Search for the cell housing the specified text and yield its [X, Y] center coordinate. 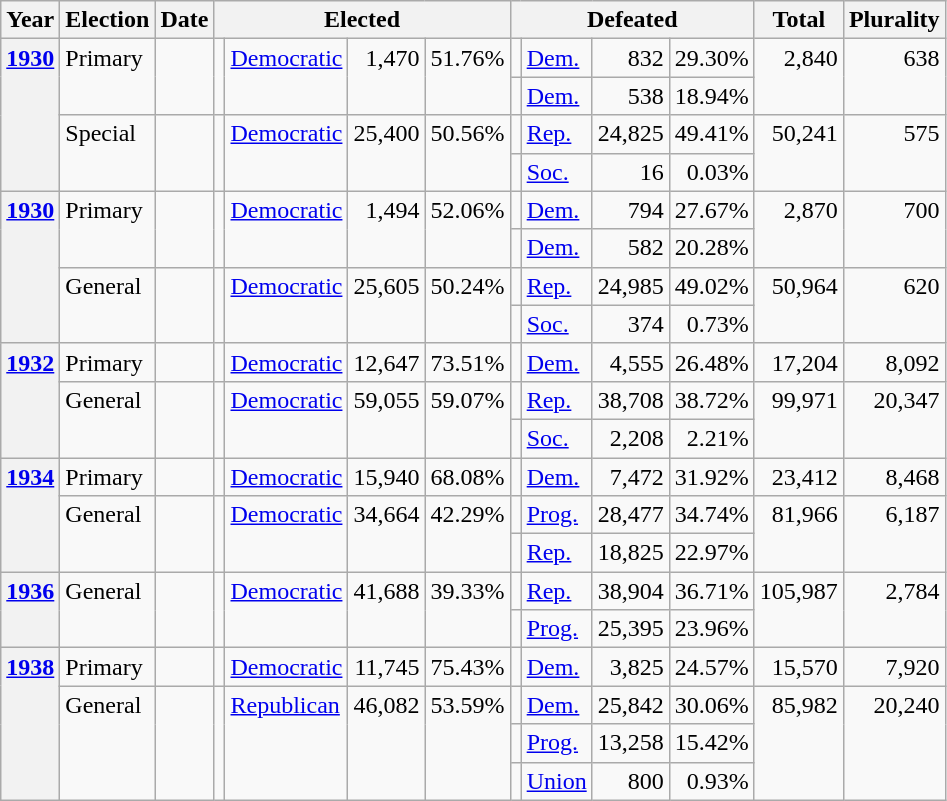
81,966 [798, 534]
75.43% [468, 667]
638 [894, 77]
Republican [286, 743]
39.33% [468, 610]
38,708 [630, 400]
Elected [362, 20]
1932 [30, 400]
15,940 [386, 477]
7,920 [894, 667]
25,395 [630, 629]
2,784 [894, 610]
50.56% [468, 153]
26.48% [712, 362]
Election [108, 20]
30.06% [712, 705]
59.07% [468, 419]
15,570 [798, 667]
31.92% [712, 477]
73.51% [468, 362]
2.21% [712, 438]
2,208 [630, 438]
8,468 [894, 477]
24.57% [712, 667]
53.59% [468, 743]
15.42% [712, 743]
25,842 [630, 705]
46,082 [386, 743]
34.74% [712, 515]
Defeated [632, 20]
23.96% [712, 629]
50,964 [798, 305]
34,664 [386, 534]
16 [630, 172]
8,092 [894, 362]
68.08% [468, 477]
52.06% [468, 229]
1,470 [386, 77]
29.30% [712, 58]
582 [630, 248]
105,987 [798, 610]
42.29% [468, 534]
832 [630, 58]
575 [894, 153]
49.02% [712, 286]
36.71% [712, 591]
1,494 [386, 229]
800 [630, 781]
85,982 [798, 743]
20,347 [894, 419]
Special [108, 153]
374 [630, 324]
18.94% [712, 96]
41,688 [386, 610]
Plurality [894, 20]
Year [30, 20]
38,904 [630, 591]
620 [894, 305]
794 [630, 210]
24,985 [630, 286]
51.76% [468, 77]
22.97% [712, 553]
27.67% [712, 210]
12,647 [386, 362]
25,400 [386, 153]
Union [556, 781]
50.24% [468, 305]
28,477 [630, 515]
17,204 [798, 362]
20.28% [712, 248]
1938 [30, 724]
6,187 [894, 534]
3,825 [630, 667]
24,825 [630, 134]
20,240 [894, 743]
59,055 [386, 419]
1936 [30, 610]
538 [630, 96]
700 [894, 229]
2,840 [798, 77]
Date [184, 20]
11,745 [386, 667]
23,412 [798, 477]
50,241 [798, 153]
49.41% [712, 134]
25,605 [386, 305]
99,971 [798, 419]
7,472 [630, 477]
Total [798, 20]
0.03% [712, 172]
0.93% [712, 781]
0.73% [712, 324]
4,555 [630, 362]
38.72% [712, 400]
13,258 [630, 743]
1934 [30, 515]
2,870 [798, 229]
18,825 [630, 553]
